Locate the cell with the specified text and output its (X, Y) center coordinate. 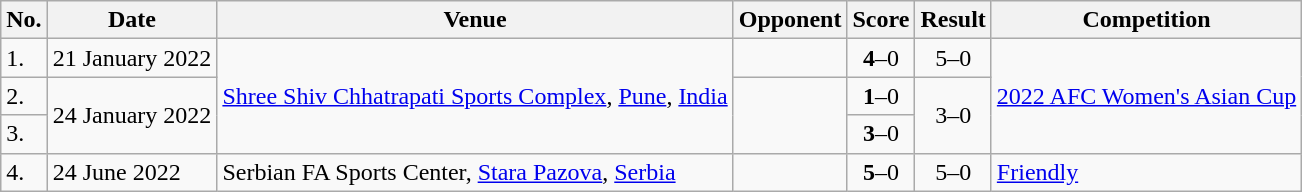
4. (24, 172)
Score (881, 20)
3. (24, 134)
Serbian FA Sports Center, Stara Pazova, Serbia (475, 172)
24 January 2022 (132, 115)
Date (132, 20)
Venue (475, 20)
Opponent (790, 20)
Friendly (1146, 172)
No. (24, 20)
Shree Shiv Chhatrapati Sports Complex, Pune, India (475, 96)
Result (953, 20)
1. (24, 58)
24 June 2022 (132, 172)
1–0 (881, 96)
2022 AFC Women's Asian Cup (1146, 96)
21 January 2022 (132, 58)
2. (24, 96)
Competition (1146, 20)
4–0 (881, 58)
